Locate the cell with the specified text and output its [x, y] center coordinate. 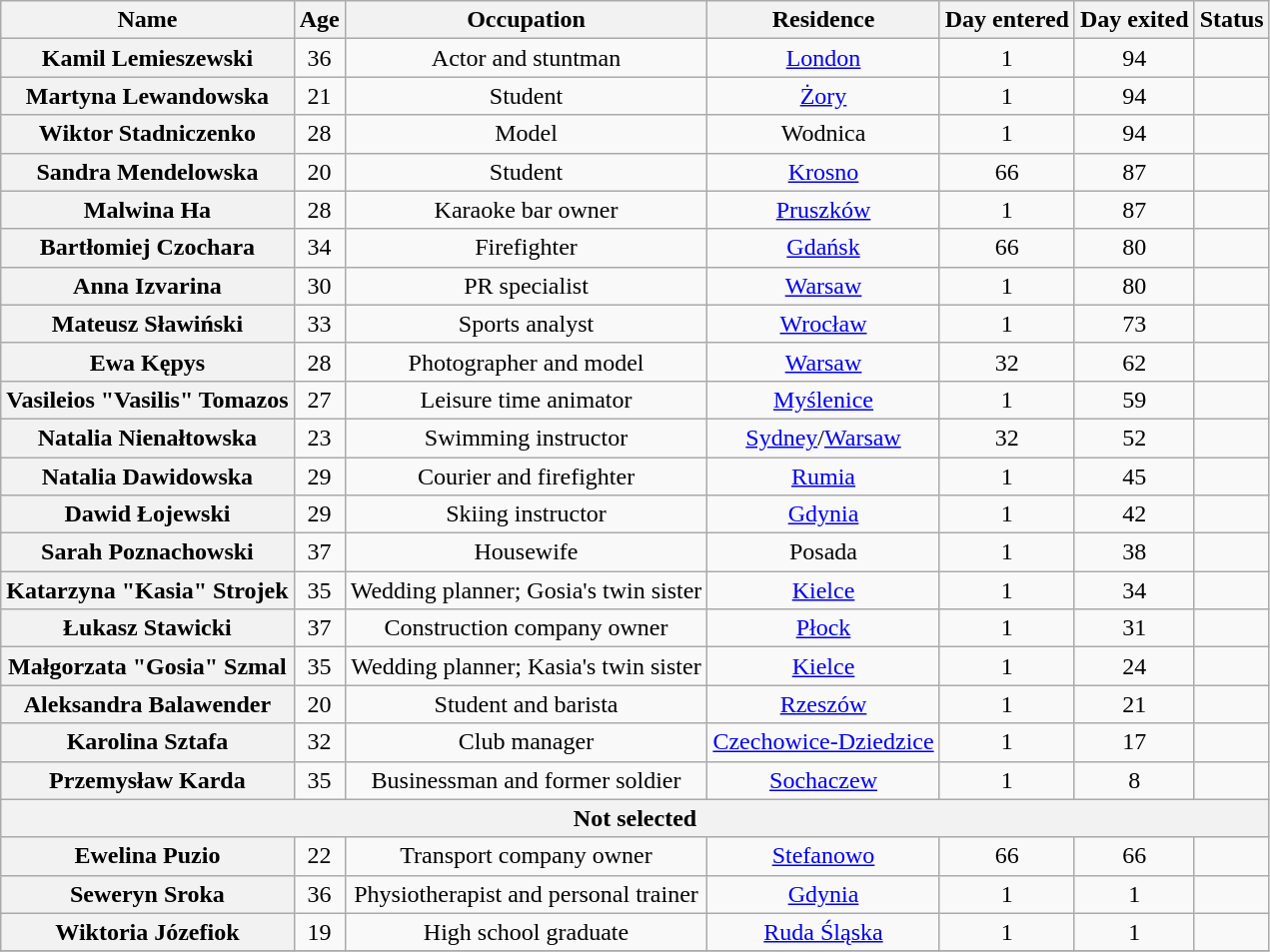
London [823, 58]
27 [320, 400]
Wedding planner; Gosia's twin sister [526, 590]
Płock [823, 628]
Not selected [635, 818]
Photographer and model [526, 362]
Dawid Łojewski [148, 514]
Kamil Lemieszewski [148, 58]
Sarah Poznachowski [148, 552]
Occupation [526, 20]
Wodnica [823, 134]
PR specialist [526, 286]
Martyna Lewandowska [148, 96]
Day entered [1007, 20]
Natalia Dawidowska [148, 476]
Małgorzata "Gosia" Szmal [148, 666]
Businessman and former soldier [526, 780]
Housewife [526, 552]
Sochaczew [823, 780]
Residence [823, 20]
Ruda Śląska [823, 932]
Skiing instructor [526, 514]
Rzeszów [823, 704]
Posada [823, 552]
Wrocław [823, 324]
Sydney/Warsaw [823, 438]
Ewa Kępys [148, 362]
Katarzyna "Kasia" Strojek [148, 590]
23 [320, 438]
Wedding planner; Kasia's twin sister [526, 666]
Vasileios "Vasilis" Tomazos [148, 400]
24 [1134, 666]
Bartłomiej Czochara [148, 248]
Construction company owner [526, 628]
Wiktor Stadniczenko [148, 134]
Firefighter [526, 248]
Sandra Mendelowska [148, 172]
Malwina Ha [148, 210]
8 [1134, 780]
Czechowice-Dziedzice [823, 742]
High school graduate [526, 932]
Aleksandra Balawender [148, 704]
Ewelina Puzio [148, 856]
Rumia [823, 476]
Courier and firefighter [526, 476]
33 [320, 324]
31 [1134, 628]
30 [320, 286]
62 [1134, 362]
Wiktoria Józefiok [148, 932]
Myślenice [823, 400]
Anna Izvarina [148, 286]
73 [1134, 324]
45 [1134, 476]
Leisure time animator [526, 400]
Actor and stuntman [526, 58]
Gdańsk [823, 248]
Student and barista [526, 704]
Natalia Nienałtowska [148, 438]
Status [1231, 20]
Swimming instructor [526, 438]
Żory [823, 96]
Seweryn Sroka [148, 894]
Name [148, 20]
Krosno [823, 172]
22 [320, 856]
Physiotherapist and personal trainer [526, 894]
Mateusz Sławiński [148, 324]
Day exited [1134, 20]
19 [320, 932]
17 [1134, 742]
Stefanowo [823, 856]
52 [1134, 438]
Sports analyst [526, 324]
Przemysław Karda [148, 780]
Łukasz Stawicki [148, 628]
Model [526, 134]
Age [320, 20]
59 [1134, 400]
Karaoke bar owner [526, 210]
38 [1134, 552]
Pruszków [823, 210]
42 [1134, 514]
Club manager [526, 742]
Karolina Sztafa [148, 742]
Transport company owner [526, 856]
